Return [X, Y] of the center of cell containing provided text 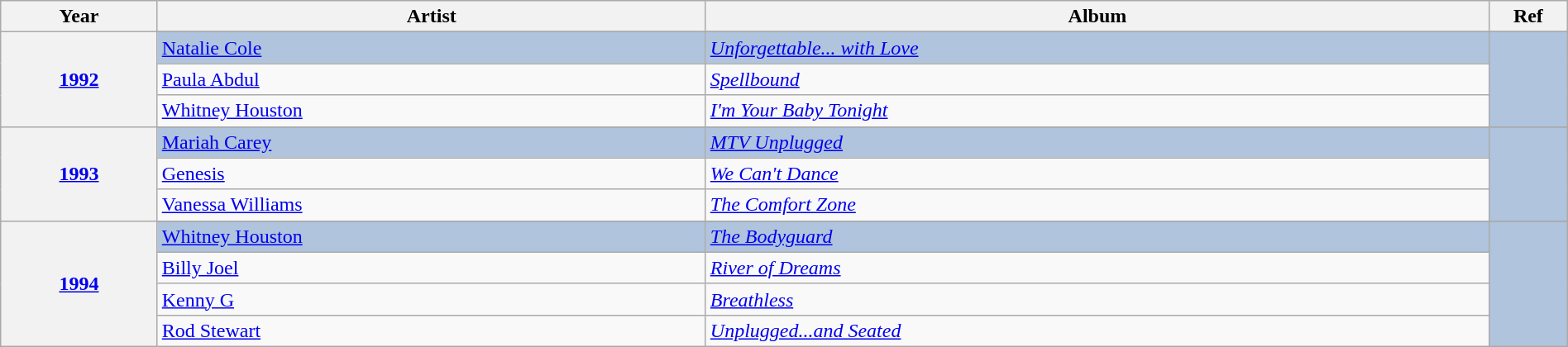
MTV Unplugged [1097, 142]
Spellbound [1097, 79]
Unforgettable... with Love [1097, 48]
River of Dreams [1097, 268]
1992 [79, 79]
Kenny G [432, 299]
Vanessa Williams [432, 205]
Mariah Carey [432, 142]
Genesis [432, 173]
Paula Abdul [432, 79]
1993 [79, 173]
Breathless [1097, 299]
Billy Joel [432, 268]
Year [79, 17]
The Comfort Zone [1097, 205]
We Can't Dance [1097, 173]
Ref [1528, 17]
I'm Your Baby Tonight [1097, 111]
The Bodyguard [1097, 236]
1994 [79, 283]
Album [1097, 17]
Artist [432, 17]
Rod Stewart [432, 330]
Unplugged...and Seated [1097, 330]
Natalie Cole [432, 48]
